Search for the cell housing the specified text and yield its [x, y] center coordinate. 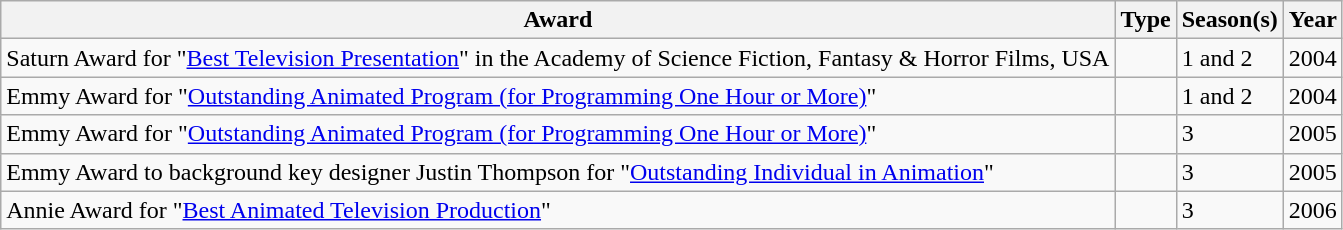
Award [558, 20]
Emmy Award to background key designer Justin Thompson for "Outstanding Individual in Animation" [558, 172]
Annie Award for "Best Animated Television Production" [558, 210]
Type [1146, 20]
Saturn Award for "Best Television Presentation" in the Academy of Science Fiction, Fantasy & Horror Films, USA [558, 58]
Year [1312, 20]
Season(s) [1230, 20]
2006 [1312, 210]
